Search for the cell housing the specified text and yield its (X, Y) center coordinate. 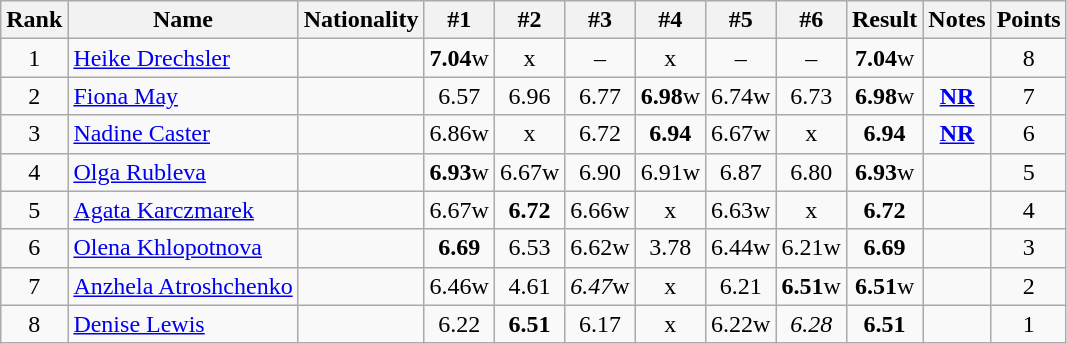
#5 (741, 20)
6.47w (600, 286)
6.62w (600, 248)
6.22w (741, 324)
Nadine Caster (183, 134)
#1 (459, 20)
Heike Drechsler (183, 58)
6.63w (741, 210)
6.90 (600, 172)
#2 (529, 20)
#6 (811, 20)
Result (884, 20)
Olga Rubleva (183, 172)
6.53 (529, 248)
Denise Lewis (183, 324)
Fiona May (183, 96)
Rank (34, 20)
Name (183, 20)
Anzhela Atroshchenko (183, 286)
Nationality (361, 20)
6.74w (741, 96)
6.44w (741, 248)
6.96 (529, 96)
Olena Khlopotnova (183, 248)
4.61 (529, 286)
6.77 (600, 96)
3.78 (670, 248)
6.21 (741, 286)
6.66w (600, 210)
6.28 (811, 324)
6.46w (459, 286)
Points (1028, 20)
6.86w (459, 134)
6.80 (811, 172)
6.21w (811, 248)
6.91w (670, 172)
Notes (957, 20)
6.22 (459, 324)
#4 (670, 20)
6.17 (600, 324)
#3 (600, 20)
Agata Karczmarek (183, 210)
6.57 (459, 96)
6.73 (811, 96)
6.87 (741, 172)
